Identify which cell holds the provided text, then report its (x, y) central coordinate. 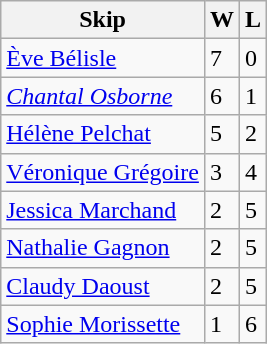
Sophie Morissette (103, 324)
4 (252, 172)
Jessica Marchand (103, 210)
Ève Bélisle (103, 58)
Hélène Pelchat (103, 134)
L (252, 20)
Skip (103, 20)
W (222, 20)
3 (222, 172)
0 (252, 58)
Véronique Grégoire (103, 172)
Claudy Daoust (103, 286)
7 (222, 58)
Nathalie Gagnon (103, 248)
Chantal Osborne (103, 96)
